Output the [x, y] coordinate of the center of the cell containing the given text.  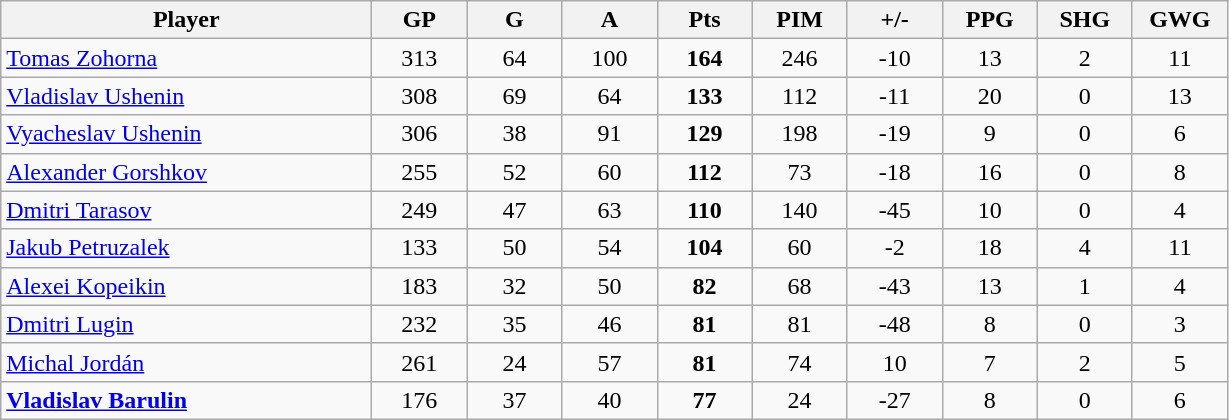
Pts [704, 20]
313 [420, 58]
-43 [894, 286]
308 [420, 96]
246 [800, 58]
-18 [894, 172]
52 [514, 172]
Michal Jordán [186, 362]
249 [420, 210]
Dmitri Lugin [186, 324]
SHG [1084, 20]
Jakub Petruzalek [186, 248]
69 [514, 96]
82 [704, 286]
306 [420, 134]
G [514, 20]
100 [610, 58]
74 [800, 362]
57 [610, 362]
38 [514, 134]
Dmitri Tarasov [186, 210]
-10 [894, 58]
140 [800, 210]
18 [990, 248]
Tomas Zohorna [186, 58]
-19 [894, 134]
Alexander Gorshkov [186, 172]
-27 [894, 400]
Player [186, 20]
Vladislav Barulin [186, 400]
-45 [894, 210]
Alexei Kopeikin [186, 286]
GWG [1180, 20]
+/- [894, 20]
46 [610, 324]
Vyacheslav Ushenin [186, 134]
68 [800, 286]
A [610, 20]
3 [1180, 324]
GP [420, 20]
35 [514, 324]
-48 [894, 324]
16 [990, 172]
-2 [894, 248]
77 [704, 400]
232 [420, 324]
63 [610, 210]
261 [420, 362]
129 [704, 134]
47 [514, 210]
PPG [990, 20]
91 [610, 134]
164 [704, 58]
176 [420, 400]
73 [800, 172]
20 [990, 96]
-11 [894, 96]
54 [610, 248]
7 [990, 362]
255 [420, 172]
37 [514, 400]
PIM [800, 20]
110 [704, 210]
183 [420, 286]
1 [1084, 286]
40 [610, 400]
Vladislav Ushenin [186, 96]
198 [800, 134]
5 [1180, 362]
32 [514, 286]
104 [704, 248]
9 [990, 134]
